Provide the [X, Y] coordinate of the cell's center where the given text is located.  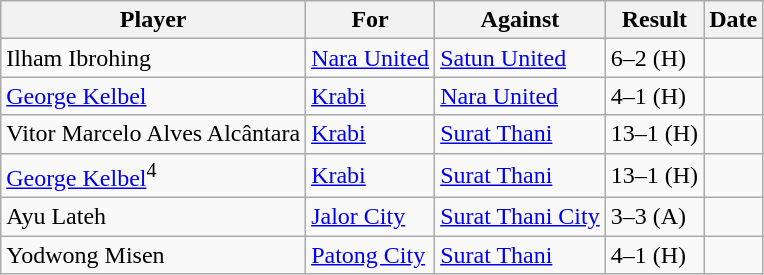
Result [654, 20]
Yodwong Misen [154, 255]
6–2 (H) [654, 58]
Ayu Lateh [154, 217]
For [370, 20]
Vitor Marcelo Alves Alcântara [154, 134]
Patong City [370, 255]
3–3 (A) [654, 217]
George Kelbel4 [154, 176]
Surat Thani City [520, 217]
Ilham Ibrohing [154, 58]
Satun United [520, 58]
George Kelbel [154, 96]
Jalor City [370, 217]
Player [154, 20]
Against [520, 20]
Date [734, 20]
